Determine the [x, y] coordinate at the center of the cell enclosing the given text.  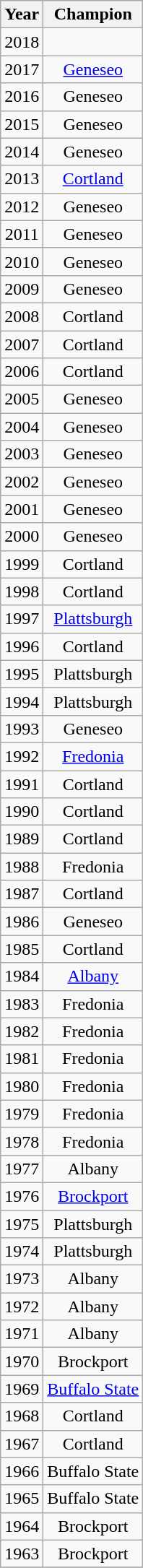
1966 [22, 1471]
1975 [22, 1224]
1991 [22, 784]
1988 [22, 867]
2008 [22, 316]
1980 [22, 1086]
2012 [22, 207]
1972 [22, 1307]
2000 [22, 537]
2003 [22, 454]
2018 [22, 42]
Champion [93, 14]
2004 [22, 427]
1969 [22, 1389]
1979 [22, 1114]
1986 [22, 922]
1999 [22, 564]
2017 [22, 69]
1978 [22, 1141]
1994 [22, 701]
1983 [22, 1004]
1996 [22, 646]
1981 [22, 1059]
2011 [22, 234]
2007 [22, 345]
2010 [22, 261]
1984 [22, 976]
2014 [22, 152]
2002 [22, 482]
2016 [22, 97]
1963 [22, 1554]
1974 [22, 1252]
1993 [22, 729]
2013 [22, 179]
1964 [22, 1526]
1967 [22, 1444]
2015 [22, 124]
1987 [22, 894]
1973 [22, 1279]
1977 [22, 1169]
1971 [22, 1334]
1998 [22, 592]
1976 [22, 1196]
2009 [22, 289]
1990 [22, 812]
1995 [22, 674]
Year [22, 14]
1997 [22, 619]
1989 [22, 839]
1965 [22, 1499]
2006 [22, 372]
2005 [22, 399]
1968 [22, 1416]
1985 [22, 949]
1982 [22, 1031]
1992 [22, 756]
2001 [22, 509]
1970 [22, 1361]
